Provide the [X, Y] coordinate of the cell's center where the given text is located.  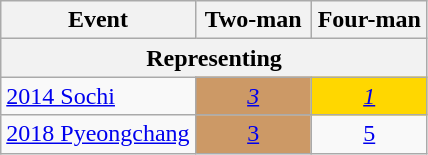
5 [369, 134]
2018 Pyeongchang [98, 134]
Two-man [253, 20]
1 [369, 96]
Representing [214, 58]
2014 Sochi [98, 96]
Event [98, 20]
Four-man [369, 20]
